Scan for the cell matching the given text and deliver its [X, Y] coordinate at center. 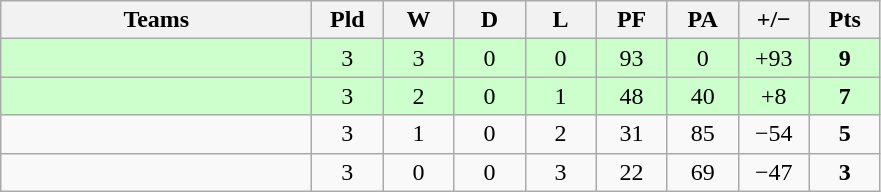
22 [632, 172]
7 [844, 96]
48 [632, 96]
93 [632, 58]
−47 [774, 172]
+93 [774, 58]
40 [702, 96]
L [560, 20]
5 [844, 134]
+8 [774, 96]
D [490, 20]
Teams [156, 20]
+/− [774, 20]
W [418, 20]
9 [844, 58]
Pts [844, 20]
69 [702, 172]
31 [632, 134]
PA [702, 20]
Pld [348, 20]
−54 [774, 134]
PF [632, 20]
85 [702, 134]
